Output the (X, Y) coordinate of the center of the cell containing the given text.  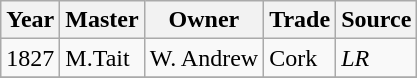
Master (102, 20)
Owner (204, 20)
W. Andrew (204, 58)
M.Tait (102, 58)
Cork (300, 58)
Trade (300, 20)
LR (376, 58)
Year (30, 20)
1827 (30, 58)
Source (376, 20)
